Detect which cell encompasses the target text, then output its (x, y) center coordinate. 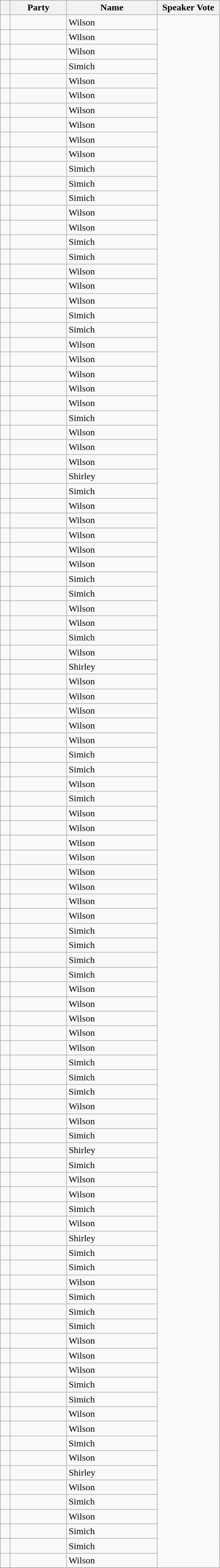
Party (38, 8)
Speaker Vote (188, 8)
Name (112, 8)
